Capture the cell that displays the provided text and extract its [x, y] central coordinate. 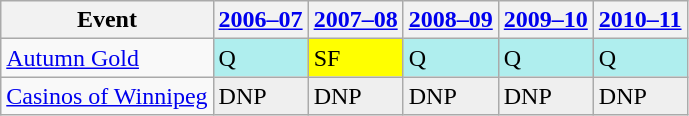
2010–11 [640, 20]
2009–10 [546, 20]
SF [356, 58]
Autumn Gold [107, 58]
Casinos of Winnipeg [107, 96]
2007–08 [356, 20]
Event [107, 20]
2008–09 [450, 20]
2006–07 [260, 20]
